Determine the (x, y) coordinate at the center of the cell enclosing the given text.  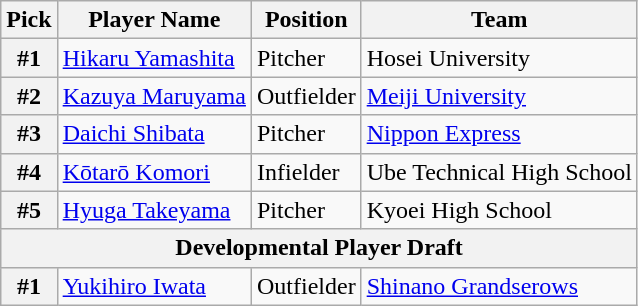
Shinano Grandserows (499, 286)
Daichi Shibata (154, 134)
#4 (29, 172)
Hyuga Takeyama (154, 210)
Pick (29, 20)
Kazuya Maruyama (154, 96)
Kyoei High School (499, 210)
Hikaru Yamashita (154, 58)
Position (306, 20)
Developmental Player Draft (320, 248)
Ube Technical High School (499, 172)
Hosei University (499, 58)
Team (499, 20)
#2 (29, 96)
Yukihiro Iwata (154, 286)
Meiji University (499, 96)
Kōtarō Komori (154, 172)
#5 (29, 210)
Infielder (306, 172)
Player Name (154, 20)
#3 (29, 134)
Nippon Express (499, 134)
